Determine the (x, y) coordinate at the center of the cell enclosing the given text.  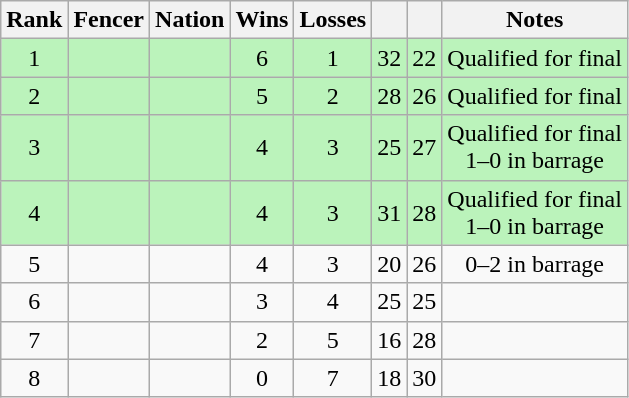
18 (390, 378)
16 (390, 340)
31 (390, 212)
0 (262, 378)
0–2 in barrage (535, 264)
8 (34, 378)
30 (424, 378)
32 (390, 58)
Notes (535, 20)
22 (424, 58)
Wins (262, 20)
20 (390, 264)
Rank (34, 20)
Losses (333, 20)
Fencer (109, 20)
27 (424, 148)
Nation (190, 20)
